Detect which cell encompasses the target text, then output its [x, y] center coordinate. 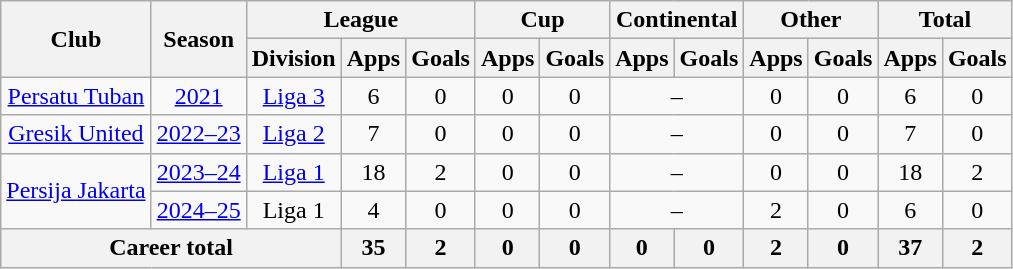
2021 [198, 96]
Season [198, 39]
35 [373, 248]
Liga 3 [294, 96]
Club [76, 39]
Continental [677, 20]
Total [945, 20]
2023–24 [198, 172]
Persatu Tuban [76, 96]
Cup [542, 20]
Persija Jakarta [76, 191]
37 [910, 248]
Career total [171, 248]
Other [811, 20]
Gresik United [76, 134]
4 [373, 210]
League [360, 20]
2022–23 [198, 134]
Liga 2 [294, 134]
Division [294, 58]
2024–25 [198, 210]
